Detect which cell encompasses the target text, then output its (x, y) center coordinate. 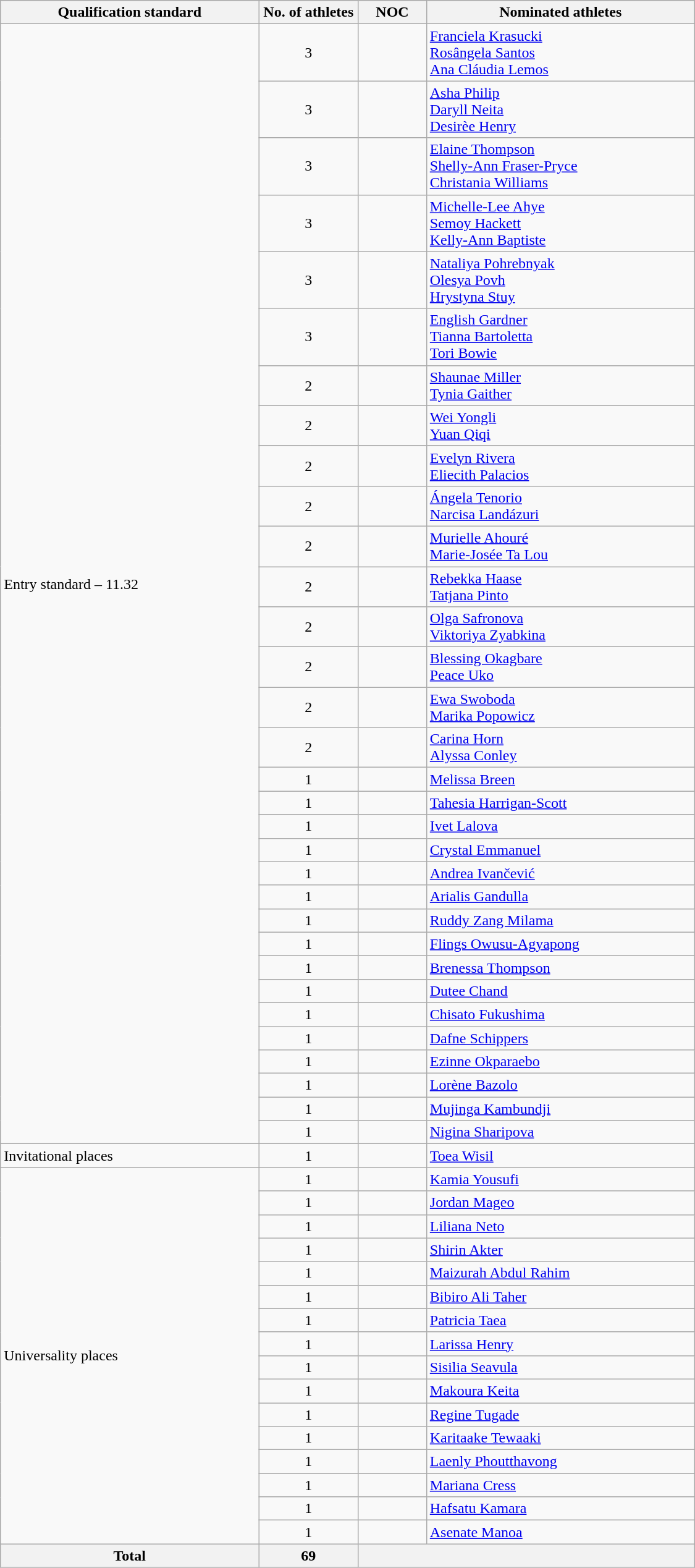
Hafsatu Kamara (560, 1509)
Dafne Schippers (560, 1038)
Elaine ThompsonShelly-Ann Fraser-PryceChristania Williams (560, 166)
Ángela TenorioNarcisa Landázuri (560, 506)
Liliana Neto (560, 1226)
Tahesia Harrigan-Scott (560, 803)
Lorène Bazolo (560, 1085)
Michelle-Lee AhyeSemoy HackettKelly-Ann Baptiste (560, 223)
Franciela KrasuckiRosângela SantosAna Cláudia Lemos (560, 53)
Mujinga Kambundji (560, 1109)
Patricia Taea (560, 1320)
Maizurah Abdul Rahim (560, 1273)
Ivet Lalova (560, 826)
Wei YongliYuan Qiqi (560, 425)
Nominated athletes (560, 12)
Universality places (130, 1356)
English GardnerTianna BartolettaTori Bowie (560, 337)
No. of athletes (309, 12)
Murielle AhouréMarie-Josée Ta Lou (560, 546)
Kamia Yousufi (560, 1179)
Qualification standard (130, 12)
Crystal Emmanuel (560, 850)
Bibiro Ali Taher (560, 1297)
Makoura Keita (560, 1391)
Nataliya PohrebnyakOlesya PovhHrystyna Stuy (560, 280)
Sisilia Seavula (560, 1367)
Entry standard – 11.32 (130, 584)
Total (130, 1556)
Carina HornAlyssa Conley (560, 748)
Shirin Akter (560, 1250)
Melissa Breen (560, 779)
Ezinne Okparaebo (560, 1062)
Nigina Sharipova (560, 1132)
Flings Owusu-Agyapong (560, 944)
Laenly Phoutthavong (560, 1462)
69 (309, 1556)
Karitaake Tewaaki (560, 1438)
Rebekka HaaseTatjana Pinto (560, 586)
Olga SafronovaViktoriya Zyabkina (560, 627)
Jordan Mageo (560, 1203)
Blessing OkagbarePeace Uko (560, 667)
Dutee Chand (560, 991)
Larissa Henry (560, 1344)
Asenate Manoa (560, 1532)
Arialis Gandulla (560, 897)
Mariana Cress (560, 1485)
Evelyn RiveraEliecith Palacios (560, 466)
Regine Tugade (560, 1415)
Brenessa Thompson (560, 967)
Asha PhilipDaryll NeitaDesirèe Henry (560, 109)
Chisato Fukushima (560, 1014)
Shaunae MillerTynia Gaither (560, 386)
Invitational places (130, 1156)
Ruddy Zang Milama (560, 920)
Ewa SwobodaMarika Popowicz (560, 707)
NOC (392, 12)
Toea Wisil (560, 1156)
Andrea Ivančević (560, 873)
